Return (X, Y) of the center of cell containing provided text 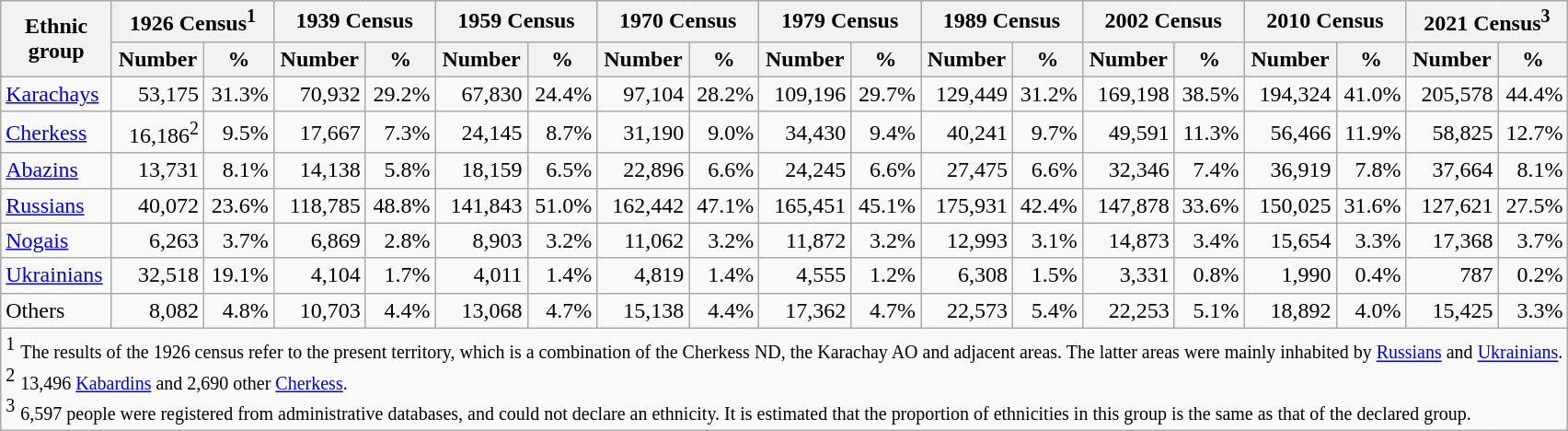
787 (1452, 275)
0.4% (1371, 275)
22,573 (966, 310)
Abazins (57, 170)
24.4% (562, 94)
150,025 (1290, 205)
56,466 (1290, 133)
3.4% (1209, 240)
6.5% (562, 170)
1979 Census (840, 22)
1,990 (1290, 275)
2021 Census3 (1487, 22)
18,159 (481, 170)
162,442 (643, 205)
Karachays (57, 94)
5.4% (1048, 310)
109,196 (805, 94)
165,451 (805, 205)
11,062 (643, 240)
47.1% (724, 205)
4.8% (238, 310)
4,011 (481, 275)
29.7% (886, 94)
18,892 (1290, 310)
38.5% (1209, 94)
19.1% (238, 275)
7.4% (1209, 170)
70,932 (319, 94)
8,903 (481, 240)
1939 Census (354, 22)
4,555 (805, 275)
5.1% (1209, 310)
11.9% (1371, 133)
13,068 (481, 310)
17,667 (319, 133)
Cherkess (57, 133)
45.1% (886, 205)
31,190 (643, 133)
22,253 (1128, 310)
1926 Census1 (192, 22)
1.7% (400, 275)
28.2% (724, 94)
Nogais (57, 240)
6,263 (157, 240)
36,919 (1290, 170)
15,425 (1452, 310)
8,082 (157, 310)
3.1% (1048, 240)
141,843 (481, 205)
9.0% (724, 133)
2.8% (400, 240)
67,830 (481, 94)
51.0% (562, 205)
12.7% (1533, 133)
40,241 (966, 133)
Russians (57, 205)
17,368 (1452, 240)
58,825 (1452, 133)
147,878 (1128, 205)
0.8% (1209, 275)
24,245 (805, 170)
9.7% (1048, 133)
15,654 (1290, 240)
27.5% (1533, 205)
12,993 (966, 240)
9.5% (238, 133)
0.2% (1533, 275)
14,138 (319, 170)
22,896 (643, 170)
31.2% (1048, 94)
4,819 (643, 275)
31.6% (1371, 205)
8.7% (562, 133)
31.3% (238, 94)
127,621 (1452, 205)
7.8% (1371, 170)
42.4% (1048, 205)
53,175 (157, 94)
48.8% (400, 205)
7.3% (400, 133)
11.3% (1209, 133)
129,449 (966, 94)
1.2% (886, 275)
9.4% (886, 133)
40,072 (157, 205)
10,703 (319, 310)
29.2% (400, 94)
13,731 (157, 170)
37,664 (1452, 170)
33.6% (1209, 205)
118,785 (319, 205)
2002 Census (1163, 22)
14,873 (1128, 240)
6,308 (966, 275)
15,138 (643, 310)
4.0% (1371, 310)
41.0% (1371, 94)
24,145 (481, 133)
1959 Census (516, 22)
4,104 (319, 275)
32,518 (157, 275)
205,578 (1452, 94)
Ukrainians (57, 275)
97,104 (643, 94)
175,931 (966, 205)
Ethnicgroup (57, 39)
44.4% (1533, 94)
1.5% (1048, 275)
49,591 (1128, 133)
1970 Census (678, 22)
6,869 (319, 240)
194,324 (1290, 94)
3,331 (1128, 275)
17,362 (805, 310)
11,872 (805, 240)
Others (57, 310)
27,475 (966, 170)
23.6% (238, 205)
32,346 (1128, 170)
16,1862 (157, 133)
169,198 (1128, 94)
1989 Census (1001, 22)
2010 Census (1325, 22)
5.8% (400, 170)
34,430 (805, 133)
